For the text-containing cell, return its midpoint in (x, y) coordinate format. 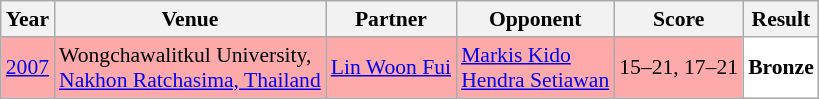
Markis Kido Hendra Setiawan (535, 68)
Venue (190, 19)
Lin Woon Fui (391, 68)
Opponent (535, 19)
Wongchawalitkul University,Nakhon Ratchasima, Thailand (190, 68)
Partner (391, 19)
15–21, 17–21 (678, 68)
Bronze (781, 68)
Result (781, 19)
Score (678, 19)
Year (28, 19)
2007 (28, 68)
